Provide the [x, y] coordinate of the cell's center where the given text is located.  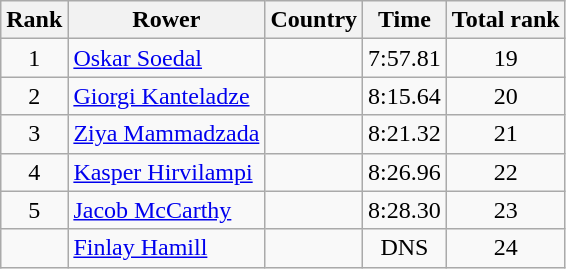
7:57.81 [405, 58]
21 [506, 134]
8:26.96 [405, 172]
Oskar Soedal [166, 58]
Total rank [506, 20]
3 [34, 134]
20 [506, 96]
Ziya Mammadzada [166, 134]
Country [314, 20]
Rower [166, 20]
24 [506, 248]
23 [506, 210]
5 [34, 210]
22 [506, 172]
Time [405, 20]
DNS [405, 248]
8:21.32 [405, 134]
Jacob McCarthy [166, 210]
8:28.30 [405, 210]
2 [34, 96]
Giorgi Kanteladze [166, 96]
Finlay Hamill [166, 248]
8:15.64 [405, 96]
19 [506, 58]
4 [34, 172]
Kasper Hirvilampi [166, 172]
1 [34, 58]
Rank [34, 20]
